Determine the (X, Y) coordinate at the center of the cell enclosing the given text.  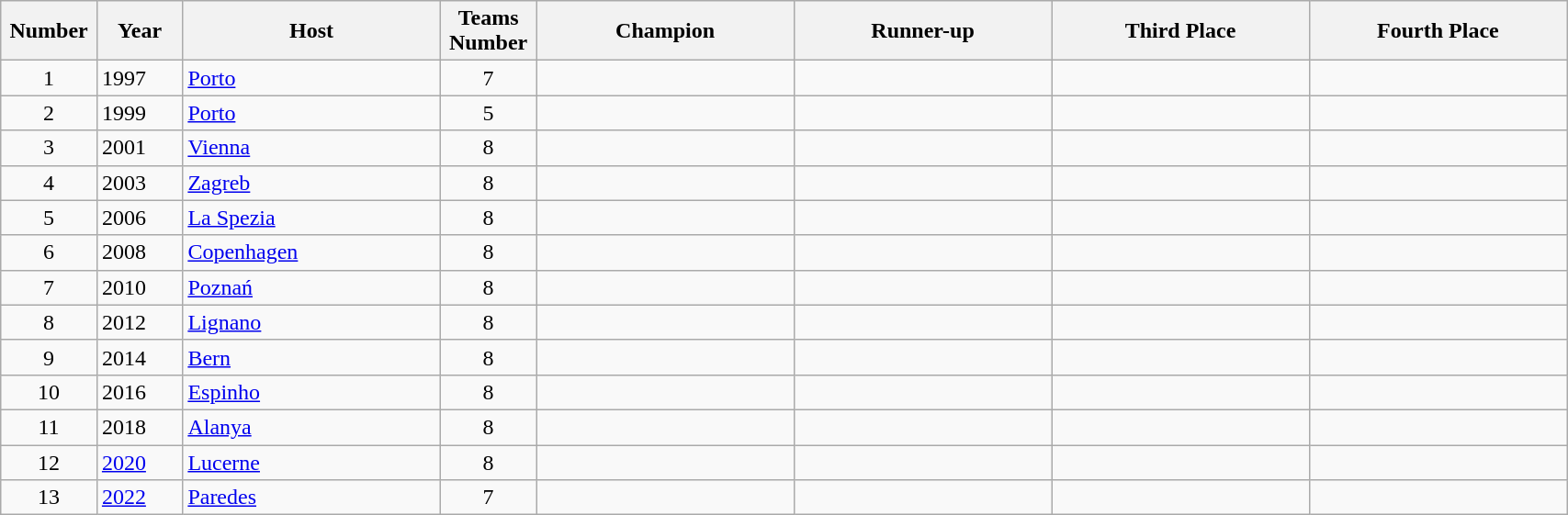
Bern (311, 357)
2001 (140, 148)
Paredes (311, 498)
2018 (140, 427)
La Spezia (311, 218)
2022 (140, 498)
2020 (140, 462)
1 (50, 78)
Champion (665, 31)
2014 (140, 357)
Third Place (1180, 31)
Espinho (311, 392)
Zagreb (311, 183)
Lignano (311, 322)
9 (50, 357)
Poznań (311, 287)
Teams Number (489, 31)
Year (140, 31)
12 (50, 462)
4 (50, 183)
Fourth Place (1438, 31)
2008 (140, 252)
2006 (140, 218)
2003 (140, 183)
2010 (140, 287)
3 (50, 148)
10 (50, 392)
2016 (140, 392)
1999 (140, 113)
Lucerne (311, 462)
Copenhagen (311, 252)
2 (50, 113)
11 (50, 427)
2012 (140, 322)
Number (50, 31)
Runner-up (922, 31)
Alanya (311, 427)
1997 (140, 78)
Vienna (311, 148)
6 (50, 252)
13 (50, 498)
Host (311, 31)
